Provide the (X, Y) coordinate of the cell's center where the given text is located.  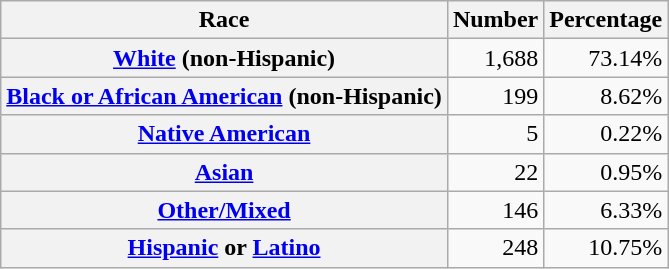
Percentage (606, 20)
8.62% (606, 96)
Number (495, 20)
248 (495, 248)
White (non-Hispanic) (224, 58)
Hispanic or Latino (224, 248)
199 (495, 96)
Native American (224, 134)
Other/Mixed (224, 210)
Black or African American (non-Hispanic) (224, 96)
Asian (224, 172)
0.95% (606, 172)
5 (495, 134)
146 (495, 210)
0.22% (606, 134)
10.75% (606, 248)
22 (495, 172)
Race (224, 20)
1,688 (495, 58)
6.33% (606, 210)
73.14% (606, 58)
